From the cell containing the given text, extract its center point as (X, Y) coordinate. 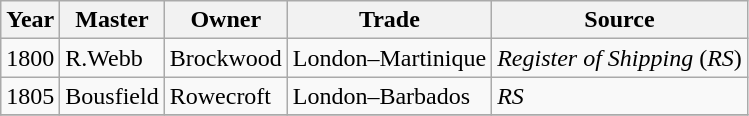
Source (620, 20)
1805 (30, 96)
Year (30, 20)
R.Webb (112, 58)
London–Barbados (389, 96)
Brockwood (226, 58)
RS (620, 96)
Bousfield (112, 96)
Register of Shipping (RS) (620, 58)
Owner (226, 20)
London–Martinique (389, 58)
Rowecroft (226, 96)
Trade (389, 20)
Master (112, 20)
1800 (30, 58)
